Return the (x, y) coordinate for the center point of the cell that contains the specified text.  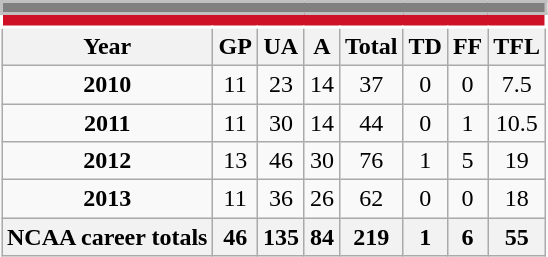
44 (371, 123)
76 (371, 161)
37 (371, 84)
UA (280, 46)
GP (235, 46)
13 (235, 161)
5 (467, 161)
NCAA career totals (108, 237)
FF (467, 46)
55 (517, 237)
TFL (517, 46)
Total (371, 46)
62 (371, 199)
23 (280, 84)
TD (425, 46)
26 (322, 199)
2013 (108, 199)
7.5 (517, 84)
84 (322, 237)
36 (280, 199)
A (322, 46)
19 (517, 161)
18 (517, 199)
2010 (108, 84)
Year (108, 46)
10.5 (517, 123)
2011 (108, 123)
6 (467, 237)
135 (280, 237)
2012 (108, 161)
219 (371, 237)
